Detect which cell encompasses the target text, then output its [X, Y] center coordinate. 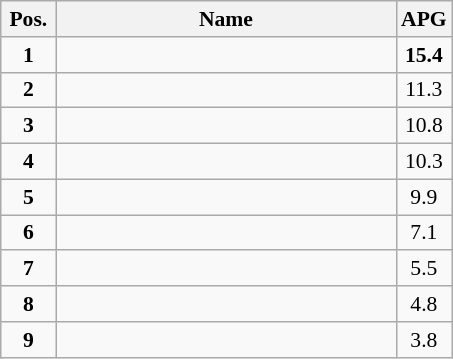
Name [226, 19]
7.1 [424, 233]
3.8 [424, 340]
APG [424, 19]
7 [28, 269]
15.4 [424, 55]
5 [28, 197]
9 [28, 340]
10.3 [424, 162]
9.9 [424, 197]
1 [28, 55]
10.8 [424, 126]
Pos. [28, 19]
6 [28, 233]
2 [28, 90]
4 [28, 162]
5.5 [424, 269]
4.8 [424, 304]
8 [28, 304]
11.3 [424, 90]
3 [28, 126]
